Return (X, Y) of the center of cell containing provided text 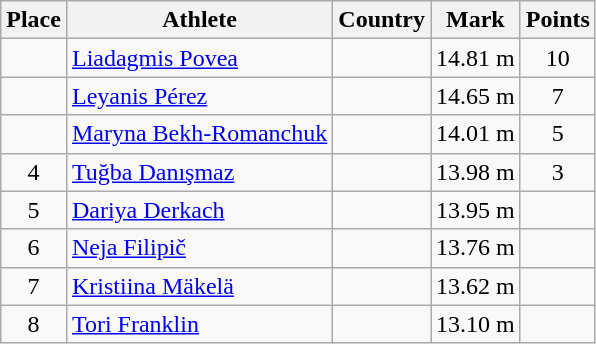
13.62 m (476, 286)
6 (34, 248)
13.10 m (476, 324)
4 (34, 172)
Leyanis Pérez (199, 96)
Country (382, 20)
Liadagmis Povea (199, 58)
Points (558, 20)
Place (34, 20)
Dariya Derkach (199, 210)
13.95 m (476, 210)
14.65 m (476, 96)
10 (558, 58)
14.81 m (476, 58)
Mark (476, 20)
13.76 m (476, 248)
Athlete (199, 20)
Neja Filipič (199, 248)
Tori Franklin (199, 324)
8 (34, 324)
Maryna Bekh-Romanchuk (199, 134)
14.01 m (476, 134)
Kristiina Mäkelä (199, 286)
Tuğba Danışmaz (199, 172)
3 (558, 172)
13.98 m (476, 172)
